Extract the [X, Y] coordinate from the center of the cell holding the provided text.  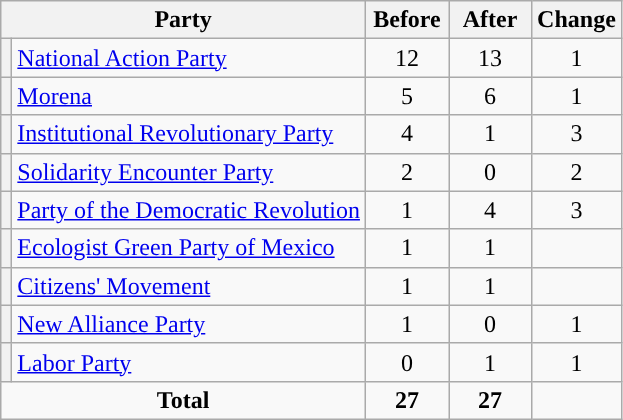
Party of the Democratic Revolution [189, 210]
Total [184, 400]
Before [406, 20]
13 [490, 58]
National Action Party [189, 58]
5 [406, 96]
Labor Party [189, 362]
Solidarity Encounter Party [189, 172]
Party [184, 20]
12 [406, 58]
Ecologist Green Party of Mexico [189, 248]
Morena [189, 96]
After [490, 20]
Citizens' Movement [189, 286]
Institutional Revolutionary Party [189, 134]
New Alliance Party [189, 324]
6 [490, 96]
Change [577, 20]
